Find where the given text appears and provide that cell's center as [X, Y] coordinate. 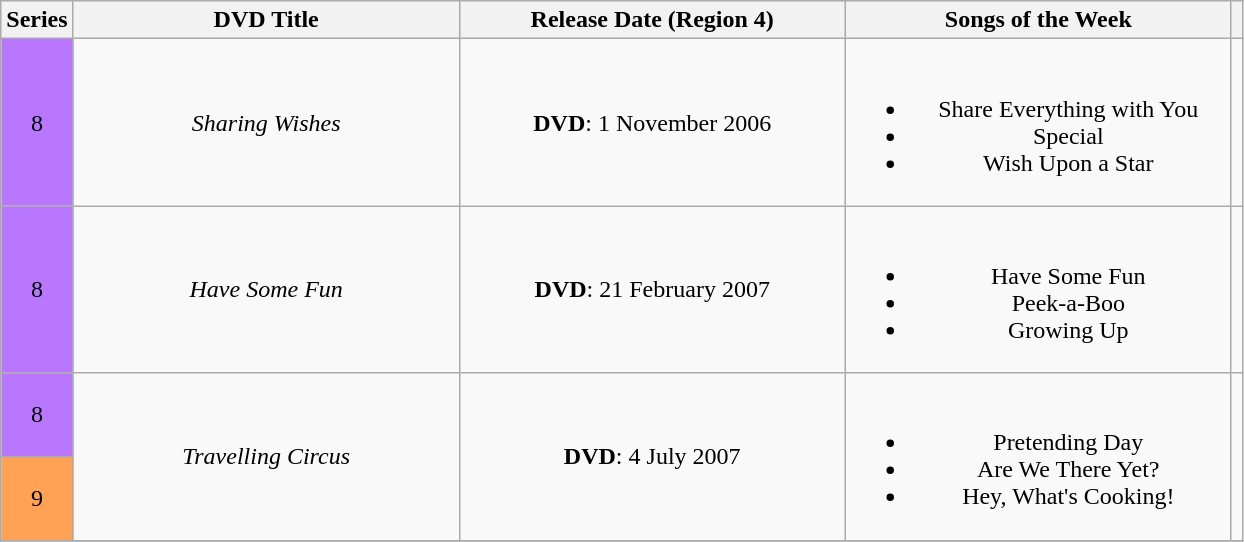
Series [37, 20]
Release Date (Region 4) [652, 20]
9 [37, 498]
DVD: 21 February 2007 [652, 290]
Have Some Fun [266, 290]
DVD Title [266, 20]
DVD: 4 July 2007 [652, 456]
Songs of the Week [1038, 20]
Pretending DayAre We There Yet?Hey, What's Cooking! [1038, 456]
Have Some FunPeek-a-BooGrowing Up [1038, 290]
DVD: 1 November 2006 [652, 122]
Travelling Circus [266, 456]
Sharing Wishes [266, 122]
Share Everything with YouSpecialWish Upon a Star [1038, 122]
